Search for the cell housing the specified text and yield its (X, Y) center coordinate. 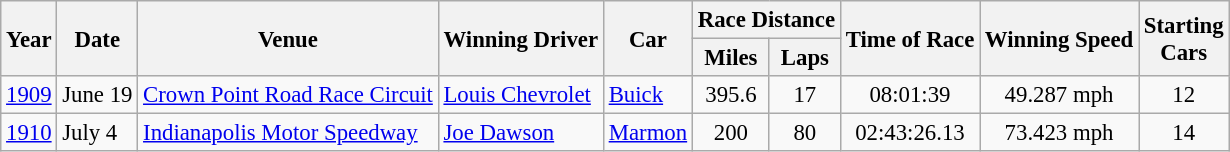
08:01:39 (910, 95)
80 (804, 133)
Date (98, 38)
Crown Point Road Race Circuit (288, 95)
200 (730, 133)
14 (1184, 133)
Venue (288, 38)
Laps (804, 58)
Time of Race (910, 38)
June 19 (98, 95)
StartingCars (1184, 38)
Marmon (648, 133)
Car (648, 38)
73.423 mph (1060, 133)
Louis Chevrolet (520, 95)
Indianapolis Motor Speedway (288, 133)
02:43:26.13 (910, 133)
17 (804, 95)
Winning Speed (1060, 38)
Joe Dawson (520, 133)
49.287 mph (1060, 95)
Miles (730, 58)
Buick (648, 95)
Winning Driver (520, 38)
July 4 (98, 133)
1910 (29, 133)
Race Distance (766, 20)
395.6 (730, 95)
1909 (29, 95)
Year (29, 38)
12 (1184, 95)
